Output the (X, Y) coordinate of the center of the cell containing the given text.  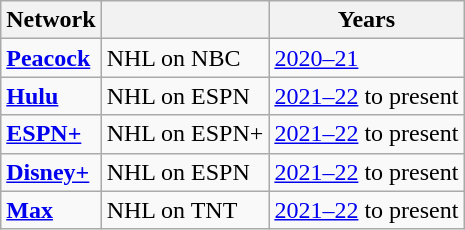
NHL on TNT (185, 210)
NHL on ESPN+ (185, 134)
Peacock (51, 58)
Hulu (51, 96)
Network (51, 20)
NHL on NBC (185, 58)
Years (366, 20)
2020–21 (366, 58)
Disney+ (51, 172)
ESPN+ (51, 134)
Max (51, 210)
